Return [x, y] of the center of cell containing provided text 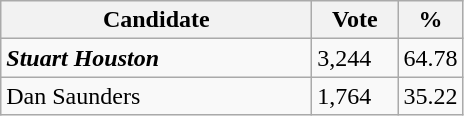
Vote [355, 20]
1,764 [355, 96]
64.78 [430, 58]
Candidate [156, 20]
35.22 [430, 96]
Stuart Houston [156, 58]
3,244 [355, 58]
Dan Saunders [156, 96]
% [430, 20]
